Return the [x, y] coordinate for the center point of the cell that contains the specified text.  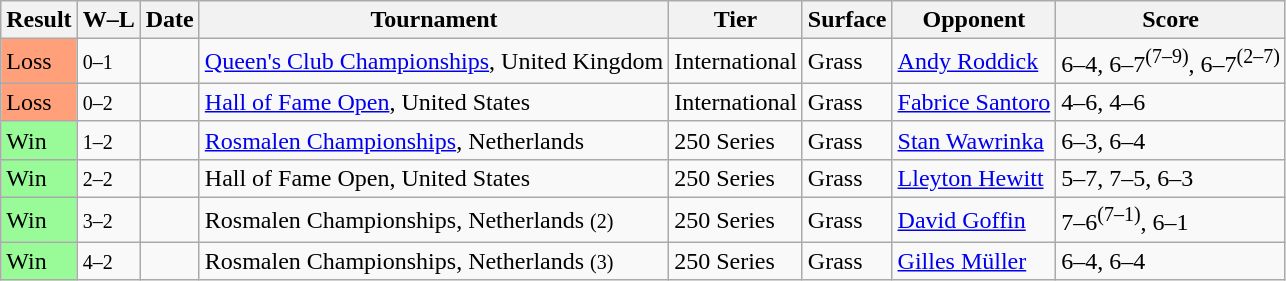
4–2 [108, 261]
Score [1171, 20]
David Goffin [974, 220]
Result [39, 20]
1–2 [108, 140]
Date [170, 20]
Tournament [434, 20]
0–2 [108, 102]
Stan Wawrinka [974, 140]
7–6(7–1), 6–1 [1171, 220]
4–6, 4–6 [1171, 102]
0–1 [108, 62]
Gilles Müller [974, 261]
Queen's Club Championships, United Kingdom [434, 62]
3–2 [108, 220]
Rosmalen Championships, Netherlands [434, 140]
6–4, 6–7(7–9), 6–7(2–7) [1171, 62]
Tier [736, 20]
Rosmalen Championships, Netherlands (3) [434, 261]
6–3, 6–4 [1171, 140]
Lleyton Hewitt [974, 178]
2–2 [108, 178]
Surface [847, 20]
Andy Roddick [974, 62]
Rosmalen Championships, Netherlands (2) [434, 220]
5–7, 7–5, 6–3 [1171, 178]
Opponent [974, 20]
W–L [108, 20]
6–4, 6–4 [1171, 261]
Fabrice Santoro [974, 102]
